Locate the cell with the specified text and output its (X, Y) center coordinate. 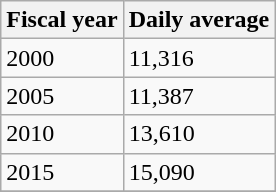
11,387 (199, 96)
15,090 (199, 172)
2000 (62, 58)
2010 (62, 134)
11,316 (199, 58)
Daily average (199, 20)
13,610 (199, 134)
2005 (62, 96)
Fiscal year (62, 20)
2015 (62, 172)
